Find where the given text appears and provide that cell's center as (x, y) coordinate. 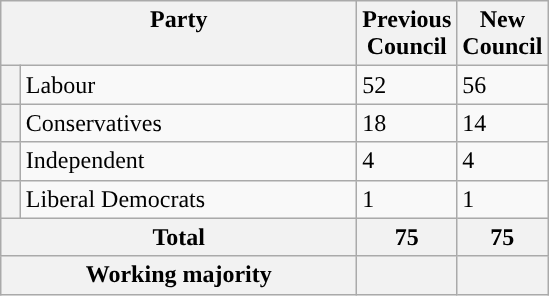
Conservatives (188, 123)
Liberal Democrats (188, 199)
18 (407, 123)
14 (502, 123)
Previous Council (407, 34)
Independent (188, 161)
Labour (188, 85)
New Council (502, 34)
Working majority (179, 275)
52 (407, 85)
Party (179, 34)
56 (502, 85)
Total (179, 237)
